Determine the [x, y] coordinate at the center of the cell enclosing the given text.  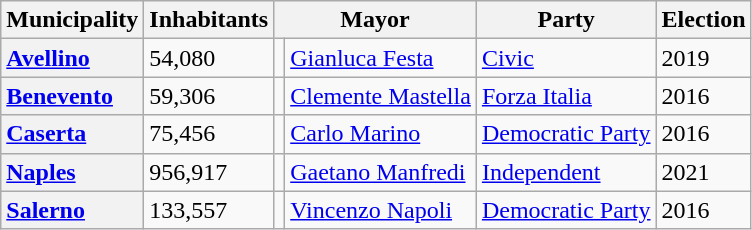
Carlo Marino [381, 134]
Salerno [72, 210]
Independent [566, 172]
2021 [704, 172]
Caserta [72, 134]
2019 [704, 58]
133,557 [209, 210]
75,456 [209, 134]
Forza Italia [566, 96]
Mayor [376, 20]
Clemente Mastella [381, 96]
956,917 [209, 172]
59,306 [209, 96]
54,080 [209, 58]
Gianluca Festa [381, 58]
Municipality [72, 20]
Civic [566, 58]
Benevento [72, 96]
Party [566, 20]
Inhabitants [209, 20]
Gaetano Manfredi [381, 172]
Election [704, 20]
Avellino [72, 58]
Naples [72, 172]
Vincenzo Napoli [381, 210]
